Provide the (x, y) coordinate of the cell's center where the given text is located.  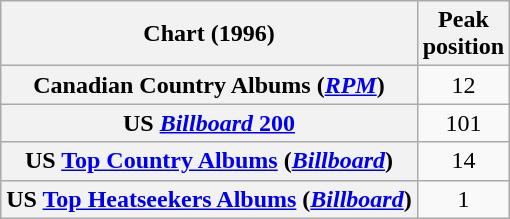
Canadian Country Albums (RPM) (209, 85)
US Top Country Albums (Billboard) (209, 161)
Chart (1996) (209, 34)
14 (463, 161)
US Billboard 200 (209, 123)
1 (463, 199)
101 (463, 123)
12 (463, 85)
Peak position (463, 34)
US Top Heatseekers Albums (Billboard) (209, 199)
